Find where the given text appears and provide that cell's center as [X, Y] coordinate. 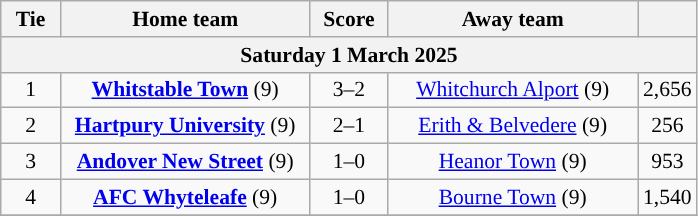
Away team [513, 19]
3–2 [349, 90]
953 [668, 162]
2–1 [349, 126]
Bourne Town (9) [513, 197]
Tie [31, 19]
Heanor Town (9) [513, 162]
Erith & Belvedere (9) [513, 126]
AFC Whyteleafe (9) [185, 197]
3 [31, 162]
4 [31, 197]
Andover New Street (9) [185, 162]
Saturday 1 March 2025 [349, 55]
Whitstable Town (9) [185, 90]
Home team [185, 19]
Whitchurch Alport (9) [513, 90]
256 [668, 126]
1,540 [668, 197]
1 [31, 90]
2 [31, 126]
Score [349, 19]
2,656 [668, 90]
Hartpury University (9) [185, 126]
